For the text-containing cell, return its midpoint in [X, Y] coordinate format. 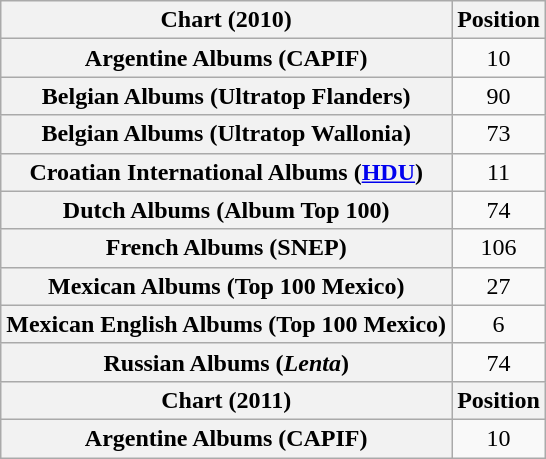
11 [499, 172]
Belgian Albums (Ultratop Wallonia) [226, 134]
27 [499, 286]
106 [499, 248]
Mexican English Albums (Top 100 Mexico) [226, 324]
Russian Albums (Lenta) [226, 362]
Dutch Albums (Album Top 100) [226, 210]
Chart (2010) [226, 20]
Croatian International Albums (HDU) [226, 172]
Chart (2011) [226, 400]
90 [499, 96]
6 [499, 324]
Belgian Albums (Ultratop Flanders) [226, 96]
Mexican Albums (Top 100 Mexico) [226, 286]
French Albums (SNEP) [226, 248]
73 [499, 134]
